Extract the [X, Y] coordinate from the center of the cell holding the provided text.  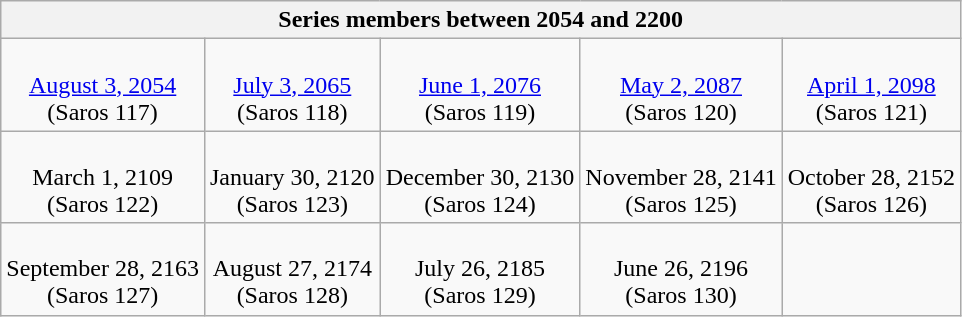
September 28, 2163(Saros 127) [103, 269]
January 30, 2120(Saros 123) [292, 177]
June 1, 2076(Saros 119) [480, 85]
July 3, 2065(Saros 118) [292, 85]
November 28, 2141(Saros 125) [681, 177]
December 30, 2130(Saros 124) [480, 177]
June 26, 2196(Saros 130) [681, 269]
August 3, 2054(Saros 117) [103, 85]
Series members between 2054 and 2200 [481, 20]
April 1, 2098(Saros 121) [871, 85]
August 27, 2174(Saros 128) [292, 269]
October 28, 2152(Saros 126) [871, 177]
March 1, 2109(Saros 122) [103, 177]
July 26, 2185(Saros 129) [480, 269]
May 2, 2087(Saros 120) [681, 85]
